Extract the (X, Y) coordinate from the center of the cell holding the provided text.  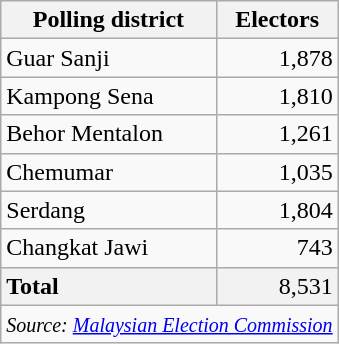
743 (277, 248)
Polling district (108, 20)
1,804 (277, 210)
8,531 (277, 286)
Source: Malaysian Election Commission (170, 324)
Behor Mentalon (108, 134)
Guar Sanji (108, 58)
1,810 (277, 96)
Chemumar (108, 172)
1,261 (277, 134)
1,878 (277, 58)
Serdang (108, 210)
Total (108, 286)
Electors (277, 20)
Changkat Jawi (108, 248)
Kampong Sena (108, 96)
1,035 (277, 172)
